Output the [x, y] coordinate of the center of the cell containing the given text.  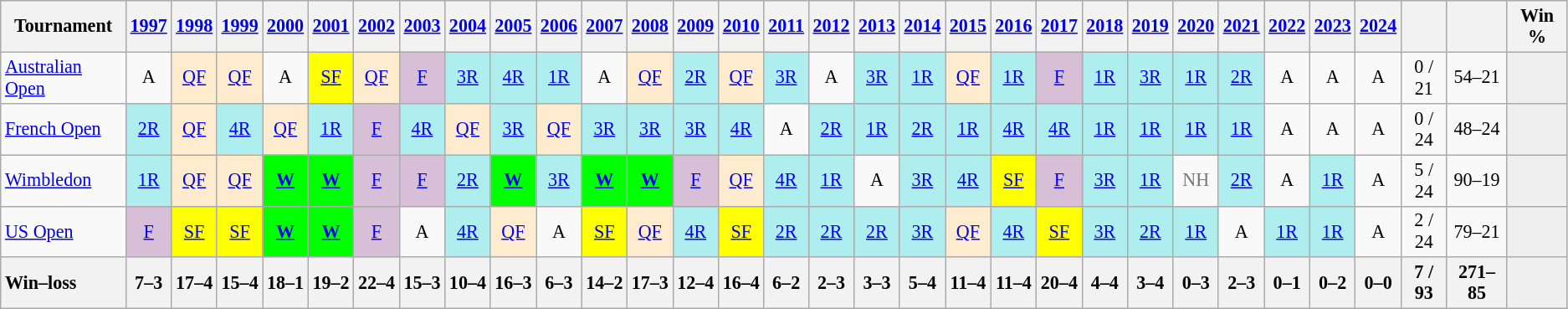
0–3 [1196, 283]
17–4 [194, 283]
2022 [1287, 25]
2010 [741, 25]
5 / 24 [1424, 179]
2008 [650, 25]
3–3 [877, 283]
2021 [1241, 25]
0 / 24 [1424, 129]
2011 [787, 25]
2014 [922, 25]
2024 [1378, 25]
12–4 [695, 283]
2016 [1013, 25]
2012 [831, 25]
2023 [1332, 25]
0 / 21 [1424, 77]
Australian Open [64, 77]
48–24 [1477, 129]
US Open [64, 231]
22–4 [377, 283]
1997 [148, 25]
4–4 [1104, 283]
2004 [468, 25]
15–3 [422, 283]
Win–loss [64, 283]
7 / 93 [1424, 283]
90–19 [1477, 179]
2 / 24 [1424, 231]
1999 [239, 25]
2020 [1196, 25]
Wimbledon [64, 179]
54–21 [1477, 77]
Win % [1537, 25]
2013 [877, 25]
2003 [422, 25]
271–85 [1477, 283]
2019 [1150, 25]
2001 [331, 25]
20–4 [1059, 283]
3–4 [1150, 283]
19–2 [331, 283]
Tournament [64, 25]
18–1 [285, 283]
1998 [194, 25]
2015 [968, 25]
French Open [64, 129]
15–4 [239, 283]
16–4 [741, 283]
2009 [695, 25]
2007 [604, 25]
17–3 [650, 283]
NH [1196, 179]
2002 [377, 25]
6–2 [787, 283]
2005 [513, 25]
2000 [285, 25]
7–3 [148, 283]
79–21 [1477, 231]
2018 [1104, 25]
16–3 [513, 283]
0–0 [1378, 283]
14–2 [604, 283]
10–4 [468, 283]
5–4 [922, 283]
2006 [559, 25]
0–2 [1332, 283]
2017 [1059, 25]
0–1 [1287, 283]
6–3 [559, 283]
